Find where the given text appears and provide that cell's center as (X, Y) coordinate. 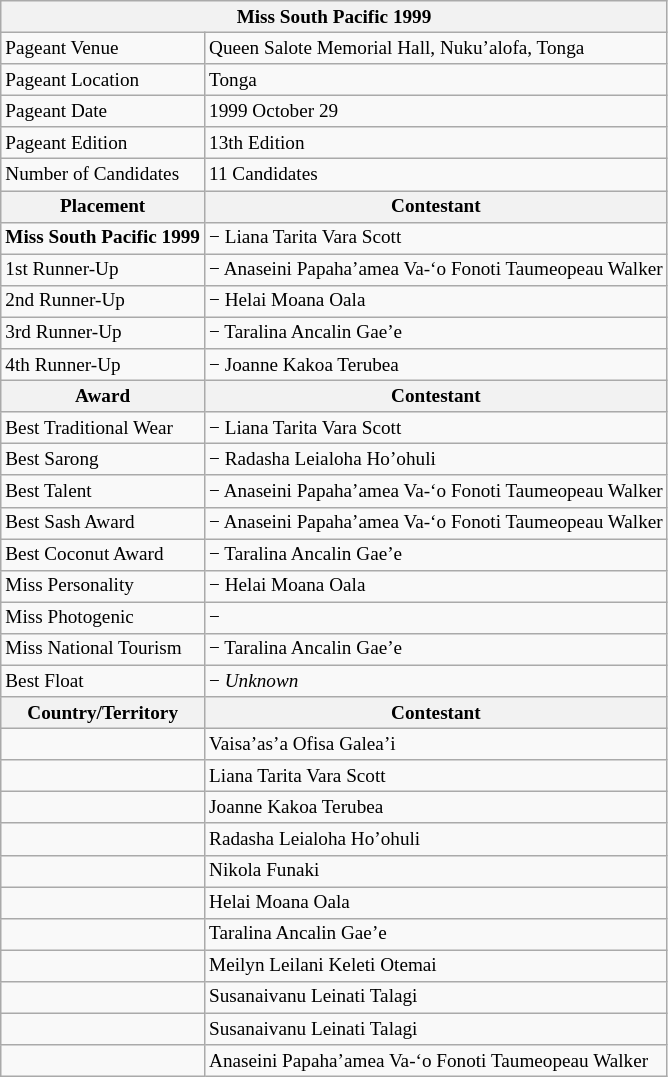
Helai Moana Oala (436, 902)
Number of Candidates (103, 175)
Miss Photogenic (103, 618)
Best Coconut Award (103, 554)
Country/Territory (103, 713)
Vaisa’as’a Ofisa Galea’i (436, 744)
Meilyn Leilani Keleti Otemai (436, 966)
Best Sarong (103, 460)
Pageant Edition (103, 143)
− Joanne Kakoa Terubea (436, 365)
− Radasha Leialoha Ho’ohuli (436, 460)
Best Float (103, 681)
Best Sash Award (103, 523)
Best Traditional Wear (103, 428)
1999 October 29 (436, 111)
− (436, 618)
Miss National Tourism (103, 649)
Miss Personality (103, 586)
Radasha Leialoha Ho’ohuli (436, 839)
3rd Runner-Up (103, 333)
Pageant Venue (103, 48)
13th Edition (436, 143)
Queen Salote Memorial Hall, Nuku’alofa, Tonga (436, 48)
Liana Tarita Vara Scott (436, 776)
Tonga (436, 80)
1st Runner-Up (103, 270)
Placement (103, 206)
Anaseini Papaha’amea Va-‘o Fonoti Taumeopeau Walker (436, 1061)
Award (103, 396)
Taralina Ancalin Gae’e (436, 934)
11 Candidates (436, 175)
4th Runner-Up (103, 365)
Nikola Funaki (436, 871)
Best Talent (103, 491)
− Unknown (436, 681)
Pageant Date (103, 111)
Joanne Kakoa Terubea (436, 808)
Pageant Location (103, 80)
2nd Runner-Up (103, 301)
